Identify which cell holds the provided text, then report its [X, Y] central coordinate. 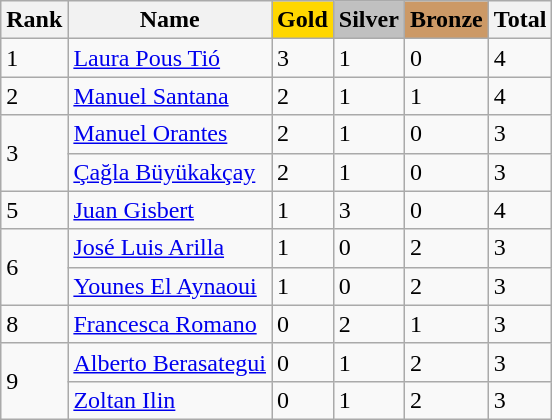
5 [34, 210]
Juan Gisbert [170, 210]
Francesca Romano [170, 324]
Silver [368, 20]
Bronze [446, 20]
9 [34, 381]
Alberto Berasategui [170, 362]
8 [34, 324]
Zoltan Ilin [170, 400]
Total [520, 20]
Laura Pous Tió [170, 58]
Younes El Aynaoui [170, 286]
Name [170, 20]
Rank [34, 20]
Manuel Santana [170, 96]
Çağla Büyükakçay [170, 172]
Manuel Orantes [170, 134]
Gold [303, 20]
José Luis Arilla [170, 248]
6 [34, 267]
